Detect which cell encompasses the target text, then output its [X, Y] center coordinate. 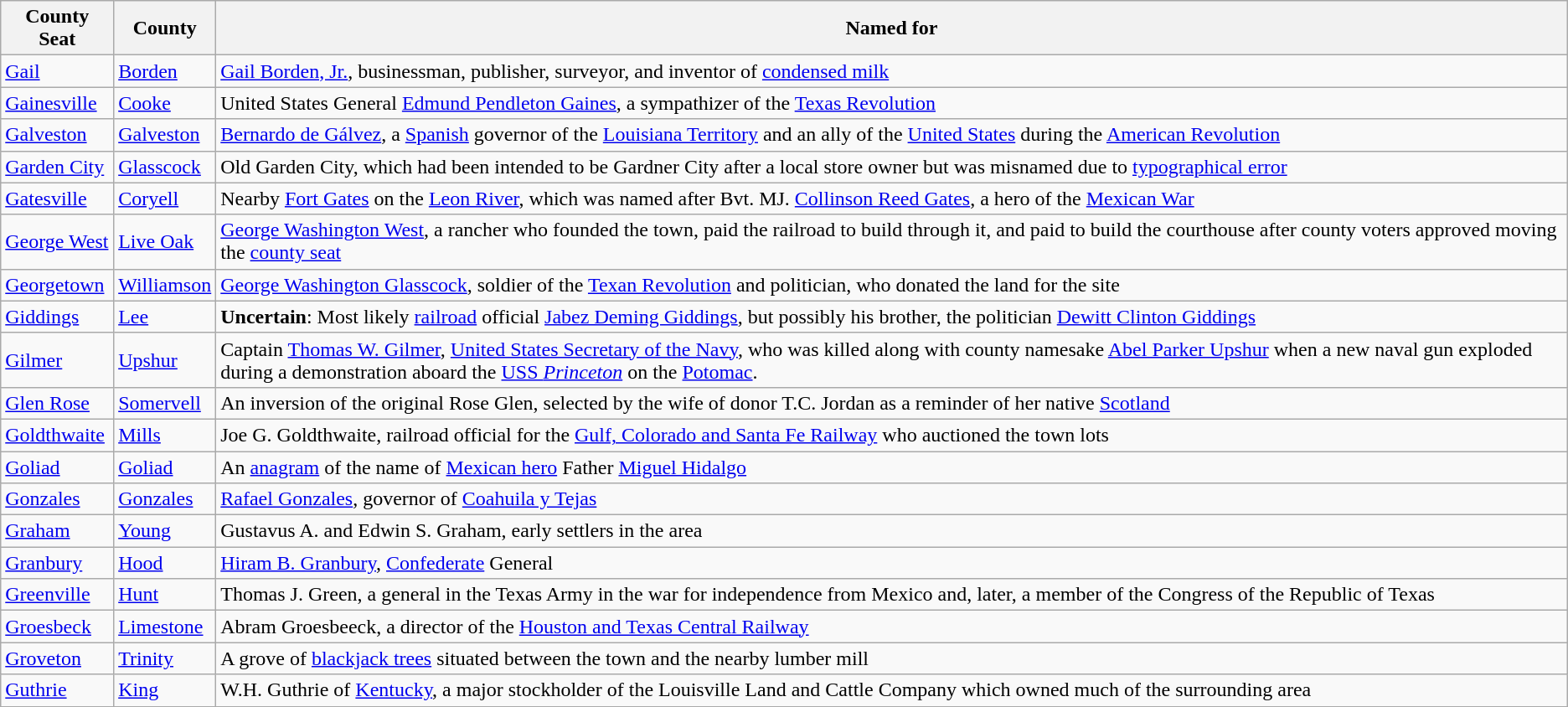
A grove of blackjack trees situated between the town and the nearby lumber mill [892, 658]
Joe G. Goldthwaite, railroad official for the Gulf, Colorado and Santa Fe Railway who auctioned the town lots [892, 435]
Young [165, 531]
Lee [165, 317]
Gail Borden, Jr., businessman, publisher, surveyor, and inventor of condensed milk [892, 71]
Hiram B. Granbury, Confederate General [892, 563]
Granbury [57, 563]
Coryell [165, 199]
Hood [165, 563]
Graham [57, 531]
Williamson [165, 285]
Trinity [165, 658]
Gatesville [57, 199]
Groesbeck [57, 627]
An anagram of the name of Mexican hero Father Miguel Hidalgo [892, 467]
Giddings [57, 317]
George Washington Glasscock, soldier of the Texan Revolution and politician, who donated the land for the site [892, 285]
W.H. Guthrie of Kentucky, a major stockholder of the Louisville Land and Cattle Company which owned much of the surrounding area [892, 690]
Rafael Gonzales, governor of Coahuila y Tejas [892, 499]
Glasscock [165, 167]
Gustavus A. and Edwin S. Graham, early settlers in the area [892, 531]
Bernardo de Gálvez, a Spanish governor of the Louisiana Territory and an ally of the United States during the American Revolution [892, 135]
Thomas J. Green, a general in the Texas Army in the war for independence from Mexico and, later, a member of the Congress of the Republic of Texas [892, 595]
County Seat [57, 28]
Uncertain: Most likely railroad official Jabez Deming Giddings, but possibly his brother, the politician Dewitt Clinton Giddings [892, 317]
Gainesville [57, 103]
Named for [892, 28]
Mills [165, 435]
Goldthwaite [57, 435]
Guthrie [57, 690]
Cooke [165, 103]
An inversion of the original Rose Glen, selected by the wife of donor T.C. Jordan as a reminder of her native Scotland [892, 403]
United States General Edmund Pendleton Gaines, a sympathizer of the Texas Revolution [892, 103]
Nearby Fort Gates on the Leon River, which was named after Bvt. MJ. Collinson Reed Gates, a hero of the Mexican War [892, 199]
Glen Rose [57, 403]
Old Garden City, which had been intended to be Gardner City after a local store owner but was misnamed due to typographical error [892, 167]
Limestone [165, 627]
King [165, 690]
Live Oak [165, 241]
Somervell [165, 403]
George West [57, 241]
Hunt [165, 595]
Gail [57, 71]
Abram Groesbeeck, a director of the Houston and Texas Central Railway [892, 627]
Georgetown [57, 285]
County [165, 28]
Upshur [165, 360]
Greenville [57, 595]
Borden [165, 71]
Groveton [57, 658]
Garden City [57, 167]
Gilmer [57, 360]
